Scan for the cell matching the given text and deliver its (X, Y) coordinate at center. 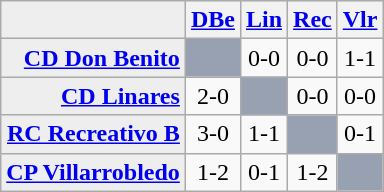
3-0 (212, 134)
DBe (212, 20)
CP Villarrobledo (94, 172)
Lin (264, 20)
RC Recreativo B (94, 134)
Rec (313, 20)
CD Linares (94, 96)
Vlr (360, 20)
2-0 (212, 96)
CD Don Benito (94, 58)
